Extract the (x, y) coordinate from the center of the cell holding the provided text.  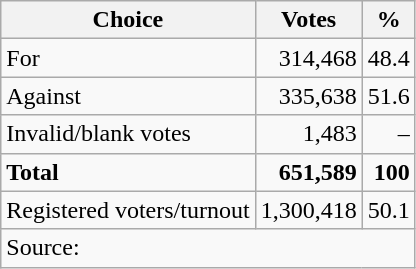
For (128, 58)
Total (128, 172)
1,300,418 (308, 210)
Against (128, 96)
1,483 (308, 134)
651,589 (308, 172)
335,638 (308, 96)
Votes (308, 20)
% (388, 20)
Choice (128, 20)
314,468 (308, 58)
48.4 (388, 58)
Source: (208, 248)
100 (388, 172)
50.1 (388, 210)
Registered voters/turnout (128, 210)
51.6 (388, 96)
Invalid/blank votes (128, 134)
– (388, 134)
